Find where the given text appears and provide that cell's center as (X, Y) coordinate. 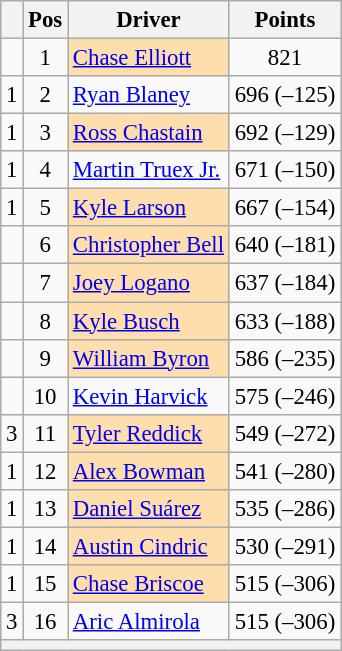
637 (–184) (284, 283)
633 (–188) (284, 321)
Kevin Harvick (149, 396)
12 (46, 471)
15 (46, 584)
Chase Elliott (149, 58)
541 (–280) (284, 471)
Christopher Bell (149, 245)
Kyle Larson (149, 208)
586 (–235) (284, 358)
Martin Truex Jr. (149, 170)
Points (284, 20)
13 (46, 509)
Ross Chastain (149, 133)
Tyler Reddick (149, 433)
Daniel Suárez (149, 509)
9 (46, 358)
William Byron (149, 358)
667 (–154) (284, 208)
Pos (46, 20)
Austin Cindric (149, 546)
4 (46, 170)
535 (–286) (284, 509)
696 (–125) (284, 95)
11 (46, 433)
Driver (149, 20)
8 (46, 321)
16 (46, 621)
Aric Almirola (149, 621)
14 (46, 546)
692 (–129) (284, 133)
5 (46, 208)
640 (–181) (284, 245)
10 (46, 396)
6 (46, 245)
575 (–246) (284, 396)
671 (–150) (284, 170)
Joey Logano (149, 283)
Chase Briscoe (149, 584)
2 (46, 95)
Kyle Busch (149, 321)
821 (284, 58)
7 (46, 283)
549 (–272) (284, 433)
Alex Bowman (149, 471)
Ryan Blaney (149, 95)
530 (–291) (284, 546)
